Return the (x, y) coordinate for the center point of the cell that contains the specified text.  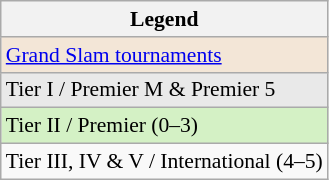
Tier I / Premier M & Premier 5 (164, 90)
Legend (164, 19)
Tier II / Premier (0–3) (164, 126)
Tier III, IV & V / International (4–5) (164, 162)
Grand Slam tournaments (164, 55)
